Find where the given text appears and provide that cell's center as (x, y) coordinate. 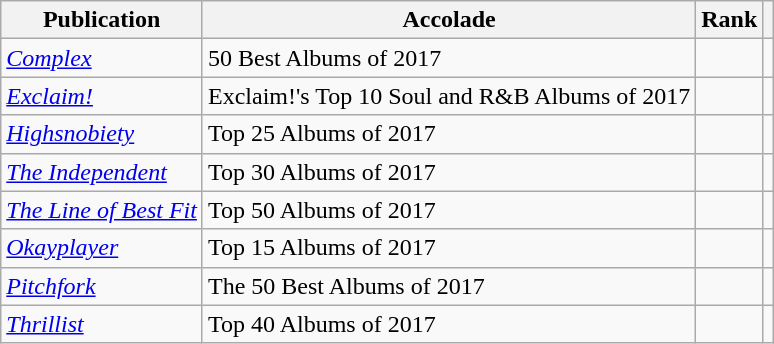
Okayplayer (102, 248)
Publication (102, 20)
Thrillist (102, 324)
The 50 Best Albums of 2017 (448, 286)
50 Best Albums of 2017 (448, 58)
Rank (730, 20)
Top 15 Albums of 2017 (448, 248)
Complex (102, 58)
Exclaim! (102, 96)
Top 25 Albums of 2017 (448, 134)
The Independent (102, 172)
Accolade (448, 20)
Pitchfork (102, 286)
Highsnobiety (102, 134)
Top 40 Albums of 2017 (448, 324)
The Line of Best Fit (102, 210)
Top 50 Albums of 2017 (448, 210)
Exclaim!'s Top 10 Soul and R&B Albums of 2017 (448, 96)
Top 30 Albums of 2017 (448, 172)
